Search for the cell housing the specified text and yield its (x, y) center coordinate. 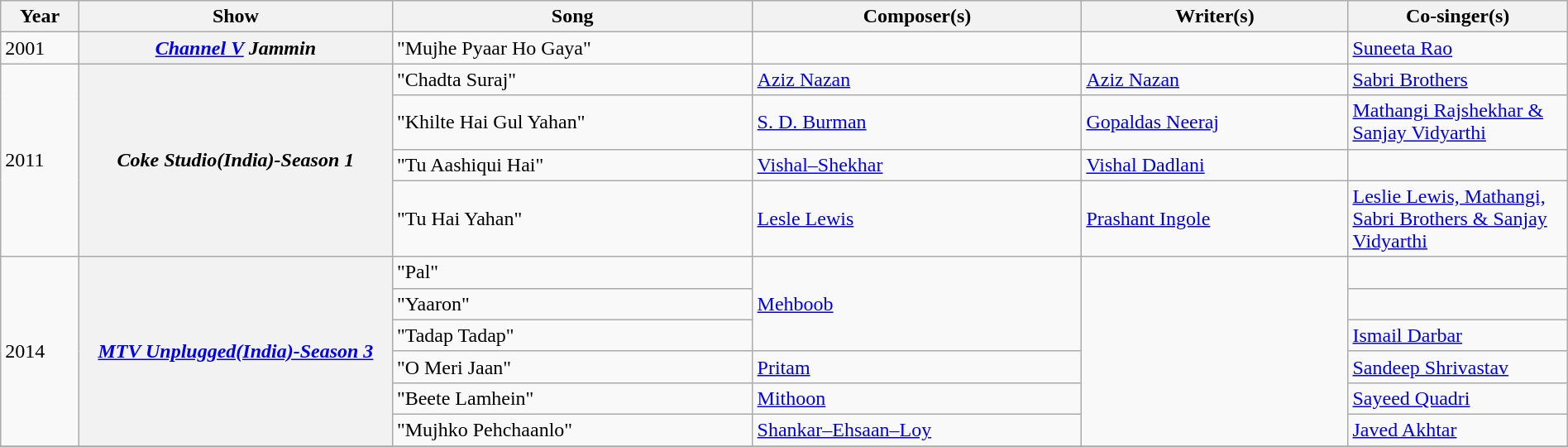
Year (40, 17)
"O Meri Jaan" (572, 367)
Vishal Dadlani (1215, 165)
2011 (40, 161)
"Tadap Tadap" (572, 335)
"Beete Lamhein" (572, 398)
Pritam (917, 367)
"Tu Aashiqui Hai" (572, 165)
Javed Akhtar (1457, 430)
2014 (40, 351)
Co-singer(s) (1457, 17)
MTV Unplugged(India)-Season 3 (235, 351)
Show (235, 17)
Sandeep Shrivastav (1457, 367)
"Pal" (572, 272)
"Mujhe Pyaar Ho Gaya" (572, 48)
Gopaldas Neeraj (1215, 123)
Composer(s) (917, 17)
Coke Studio(India)-Season 1 (235, 161)
"Yaaron" (572, 304)
2001 (40, 48)
"Khilte Hai Gul Yahan" (572, 123)
Mehboob (917, 304)
Vishal–Shekhar (917, 165)
Shankar–Ehsaan–Loy (917, 430)
Channel V Jammin (235, 48)
Writer(s) (1215, 17)
Mithoon (917, 398)
"Chadta Suraj" (572, 79)
Sabri Brothers (1457, 79)
Suneeta Rao (1457, 48)
Song (572, 17)
Mathangi Rajshekhar & Sanjay Vidyarthi (1457, 123)
Ismail Darbar (1457, 335)
Prashant Ingole (1215, 219)
Sayeed Quadri (1457, 398)
"Tu Hai Yahan" (572, 219)
Leslie Lewis, Mathangi, Sabri Brothers & Sanjay Vidyarthi (1457, 219)
"Mujhko Pehchaanlo" (572, 430)
S. D. Burman (917, 123)
Lesle Lewis (917, 219)
